Pinpoint the cell where the given text exists, returning its [x, y] midpoint coordinate. 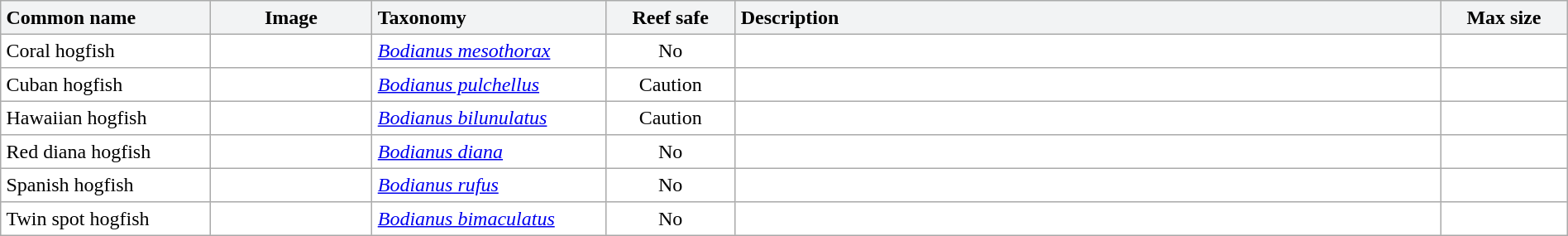
Image [291, 17]
Hawaiian hogfish [106, 118]
Coral hogfish [106, 51]
Common name [106, 17]
Bodianus diana [490, 152]
Max size [1504, 17]
Spanish hogfish [106, 185]
Description [1088, 17]
Red diana hogfish [106, 152]
Reef safe [670, 17]
Bodianus mesothorax [490, 51]
Bodianus pulchellus [490, 84]
Cuban hogfish [106, 84]
Taxonomy [490, 17]
Bodianus rufus [490, 185]
Bodianus bilunulatus [490, 118]
Twin spot hogfish [106, 219]
Bodianus bimaculatus [490, 219]
